Search for the cell housing the specified text and yield its (X, Y) center coordinate. 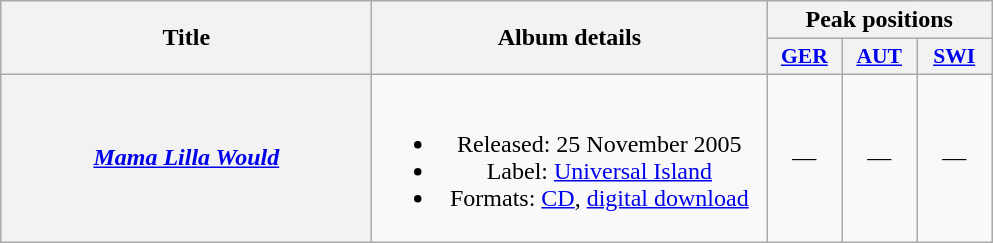
AUT (880, 57)
Title (186, 38)
GER (804, 57)
Peak positions (880, 20)
Album details (570, 38)
Mama Lilla Would (186, 158)
SWI (954, 57)
Released: 25 November 2005Label: Universal IslandFormats: CD, digital download (570, 158)
